From the cell containing the given text, extract its center point as [X, Y] coordinate. 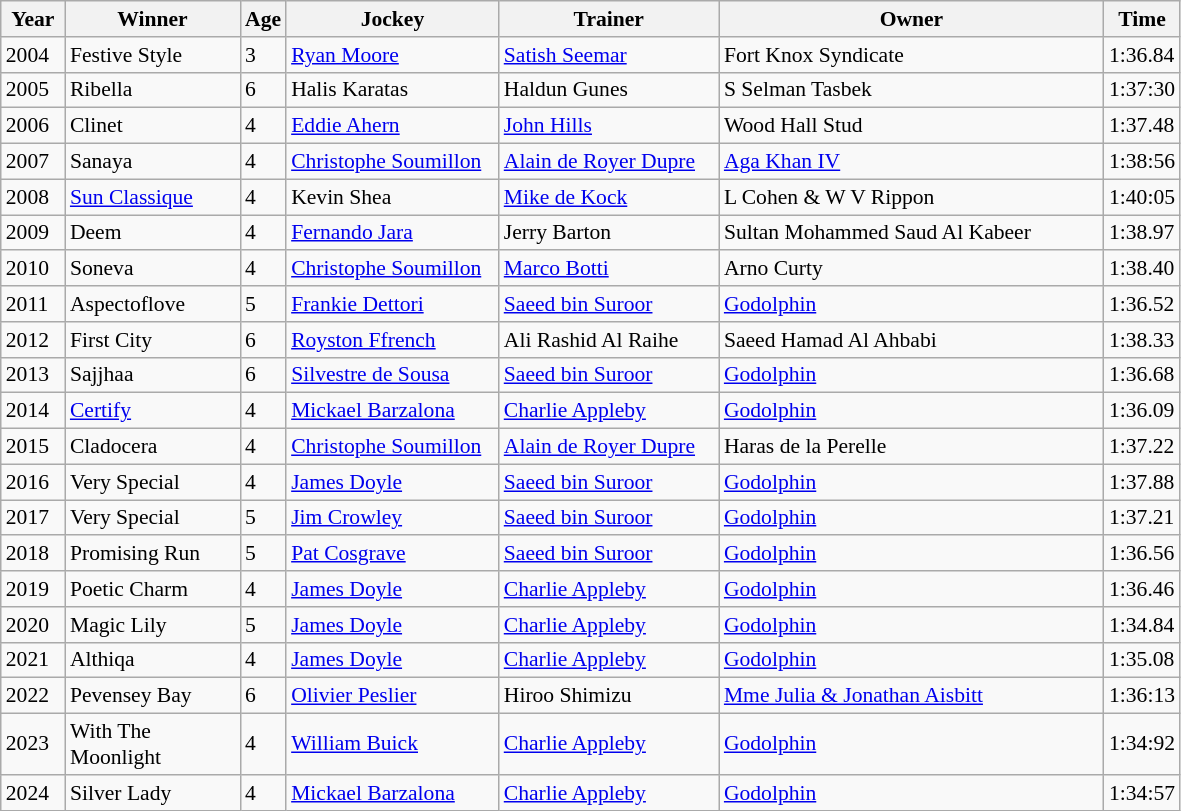
2006 [33, 126]
1:36.56 [1142, 554]
Arno Curty [912, 269]
Fort Knox Syndicate [912, 55]
1:37:30 [1142, 90]
First City [152, 340]
Year [33, 19]
1:38.97 [1142, 233]
Saeed Hamad Al Ahbabi [912, 340]
Winner [152, 19]
Ali Rashid Al Raihe [609, 340]
2023 [33, 744]
2024 [33, 793]
Sultan Mohammed Saud Al Kabeer [912, 233]
Festive Style [152, 55]
2007 [33, 162]
Silvestre de Sousa [392, 375]
Halis Karatas [392, 90]
Aga Khan IV [912, 162]
S Selman Tasbek [912, 90]
Fernando Jara [392, 233]
2005 [33, 90]
William Buick [392, 744]
2018 [33, 554]
Haras de la Perelle [912, 447]
Age [263, 19]
2012 [33, 340]
2008 [33, 197]
1:36:13 [1142, 696]
Sanaya [152, 162]
Promising Run [152, 554]
Certify [152, 411]
Olivier Peslier [392, 696]
2016 [33, 482]
2010 [33, 269]
1:36.46 [1142, 589]
Frankie Dettori [392, 304]
1:37.88 [1142, 482]
1:36.84 [1142, 55]
Soneva [152, 269]
2021 [33, 660]
1:34:57 [1142, 793]
2017 [33, 518]
L Cohen & W V Rippon [912, 197]
Deem [152, 233]
Pevensey Bay [152, 696]
Ryan Moore [392, 55]
1:37.21 [1142, 518]
1:35.08 [1142, 660]
Mike de Kock [609, 197]
2004 [33, 55]
2022 [33, 696]
Ribella [152, 90]
Sun Classique [152, 197]
3 [263, 55]
Eddie Ahern [392, 126]
Satish Seemar [609, 55]
Mme Julia & Jonathan Aisbitt [912, 696]
Jim Crowley [392, 518]
Magic Lily [152, 625]
With The Moonlight [152, 744]
Haldun Gunes [609, 90]
Wood Hall Stud [912, 126]
Royston Ffrench [392, 340]
Pat Cosgrave [392, 554]
Sajjhaa [152, 375]
Time [1142, 19]
2020 [33, 625]
John Hills [609, 126]
Jockey [392, 19]
Marco Botti [609, 269]
2009 [33, 233]
2015 [33, 447]
1:38.33 [1142, 340]
1:36.52 [1142, 304]
1:37.48 [1142, 126]
1:36.09 [1142, 411]
Jerry Barton [609, 233]
Silver Lady [152, 793]
Clinet [152, 126]
1:40:05 [1142, 197]
Kevin Shea [392, 197]
Poetic Charm [152, 589]
1:37.22 [1142, 447]
1:38.40 [1142, 269]
Cladocera [152, 447]
2019 [33, 589]
2014 [33, 411]
Althiqa [152, 660]
1:36.68 [1142, 375]
1:38:56 [1142, 162]
Owner [912, 19]
1:34:92 [1142, 744]
2011 [33, 304]
Hiroo Shimizu [609, 696]
Trainer [609, 19]
2013 [33, 375]
Aspectoflove [152, 304]
1:34.84 [1142, 625]
